Determine the (X, Y) coordinate at the center of the cell enclosing the given text.  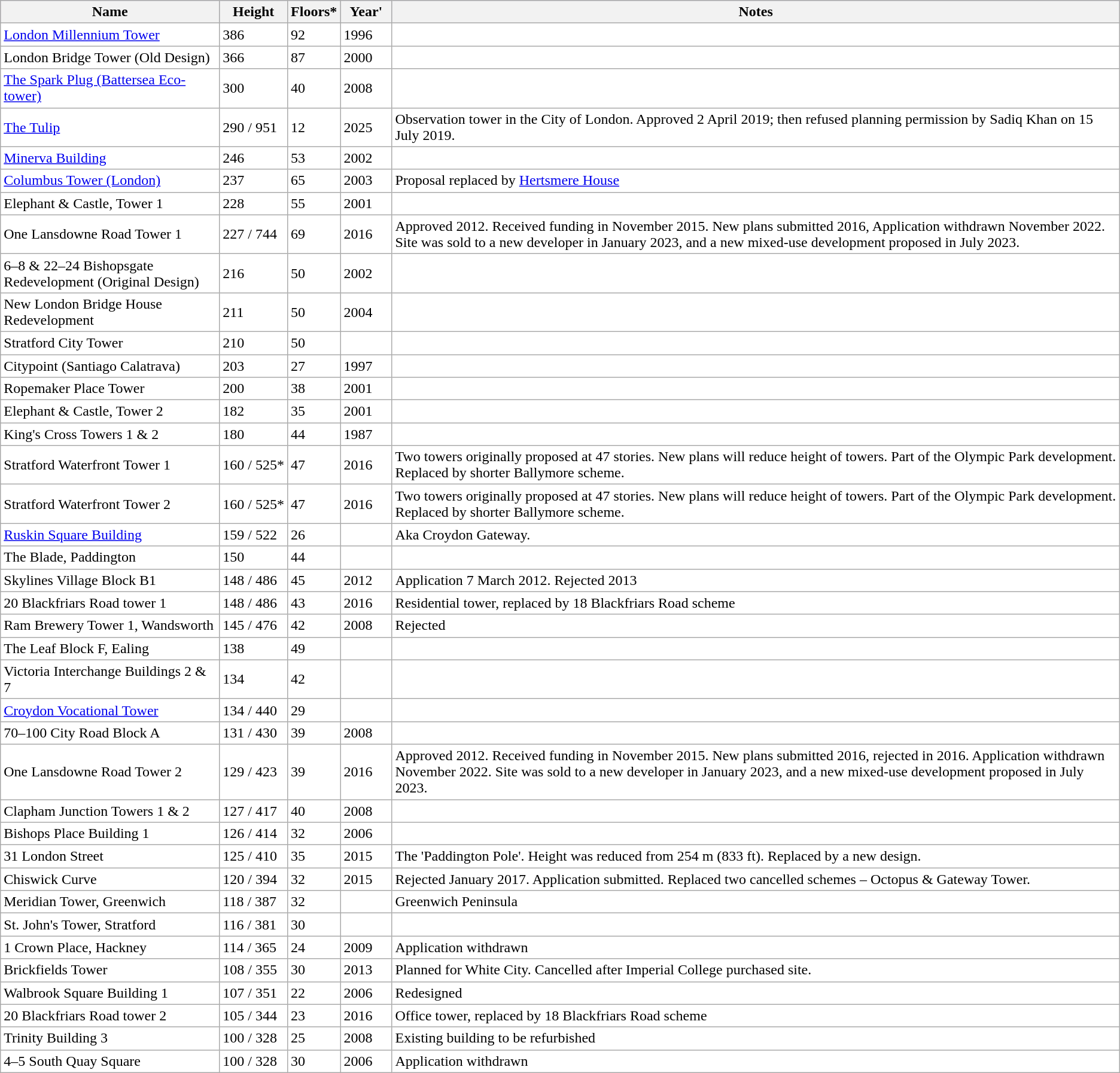
London Bridge Tower (Old Design) (110, 57)
2003 (366, 181)
31 London Street (110, 856)
Bishops Place Building 1 (110, 834)
Floors* (314, 12)
Greenwich Peninsula (756, 902)
Ram Brewery Tower 1, Wandsworth (110, 626)
70–100 City Road Block A (110, 733)
300 (254, 89)
Year' (366, 12)
228 (254, 203)
Stratford Waterfront Tower 1 (110, 465)
53 (314, 158)
1 Crown Place, Hackney (110, 947)
Notes (756, 12)
The Blade, Paddington (110, 557)
105 / 344 (254, 1016)
27 (314, 365)
New London Bridge House Redevelopment (110, 312)
Clapham Junction Towers 1 & 2 (110, 810)
246 (254, 158)
211 (254, 312)
366 (254, 57)
25 (314, 1038)
Application 7 March 2012. Rejected 2013 (756, 580)
49 (314, 648)
London Millennium Tower (110, 35)
20 Blackfriars Road tower 1 (110, 603)
Height (254, 12)
St. John's Tower, Stratford (110, 925)
Office tower, replaced by 18 Blackfriars Road scheme (756, 1016)
29 (314, 710)
108 / 355 (254, 970)
Skylines Village Block B1 (110, 580)
Victoria Interchange Buildings 2 & 7 (110, 679)
138 (254, 648)
2013 (366, 970)
227 / 744 (254, 234)
Redesigned (756, 993)
180 (254, 434)
Name (110, 12)
120 / 394 (254, 879)
Croydon Vocational Tower (110, 710)
Stratford Waterfront Tower 2 (110, 504)
45 (314, 580)
134 / 440 (254, 710)
38 (314, 389)
The Tulip (110, 127)
The Spark Plug (Battersea Eco-tower) (110, 89)
The Leaf Block F, Ealing (110, 648)
210 (254, 343)
Existing building to be refurbished (756, 1038)
One Lansdowne Road Tower 2 (110, 772)
6–8 & 22–24 Bishopsgate Redevelopment (Original Design) (110, 273)
125 / 410 (254, 856)
159 / 522 (254, 535)
Rejected January 2017. Application submitted. Replaced two cancelled schemes – Octopus & Gateway Tower. (756, 879)
237 (254, 181)
King's Cross Towers 1 & 2 (110, 434)
Trinity Building 3 (110, 1038)
Rejected (756, 626)
The 'Paddington Pole'. Height was reduced from 254 m (833 ft). Replaced by a new design. (756, 856)
Planned for White City. Cancelled after Imperial College purchased site. (756, 970)
114 / 365 (254, 947)
Residential tower, replaced by 18 Blackfriars Road scheme (756, 603)
127 / 417 (254, 810)
Ruskin Square Building (110, 535)
69 (314, 234)
182 (254, 411)
22 (314, 993)
118 / 387 (254, 902)
131 / 430 (254, 733)
2004 (366, 312)
24 (314, 947)
87 (314, 57)
Stratford City Tower (110, 343)
134 (254, 679)
Elephant & Castle, Tower 2 (110, 411)
43 (314, 603)
145 / 476 (254, 626)
26 (314, 535)
4–5 South Quay Square (110, 1061)
107 / 351 (254, 993)
200 (254, 389)
1996 (366, 35)
1987 (366, 434)
Observation tower in the City of London. Approved 2 April 2019; then refused planning permission by Sadiq Khan on 15 July 2019. (756, 127)
126 / 414 (254, 834)
Aka Croydon Gateway. (756, 535)
23 (314, 1016)
20 Blackfriars Road tower 2 (110, 1016)
2009 (366, 947)
Meridian Tower, Greenwich (110, 902)
216 (254, 273)
12 (314, 127)
92 (314, 35)
Ropemaker Place Tower (110, 389)
Elephant & Castle, Tower 1 (110, 203)
One Lansdowne Road Tower 1 (110, 234)
2012 (366, 580)
Walbrook Square Building 1 (110, 993)
116 / 381 (254, 925)
55 (314, 203)
129 / 423 (254, 772)
65 (314, 181)
Chiswick Curve (110, 879)
386 (254, 35)
Proposal replaced by Hertsmere House (756, 181)
Columbus Tower (London) (110, 181)
Brickfields Tower (110, 970)
Minerva Building (110, 158)
1997 (366, 365)
150 (254, 557)
203 (254, 365)
2000 (366, 57)
Citypoint (Santiago Calatrava) (110, 365)
2025 (366, 127)
290 / 951 (254, 127)
